For the text-containing cell, return its midpoint in (X, Y) coordinate format. 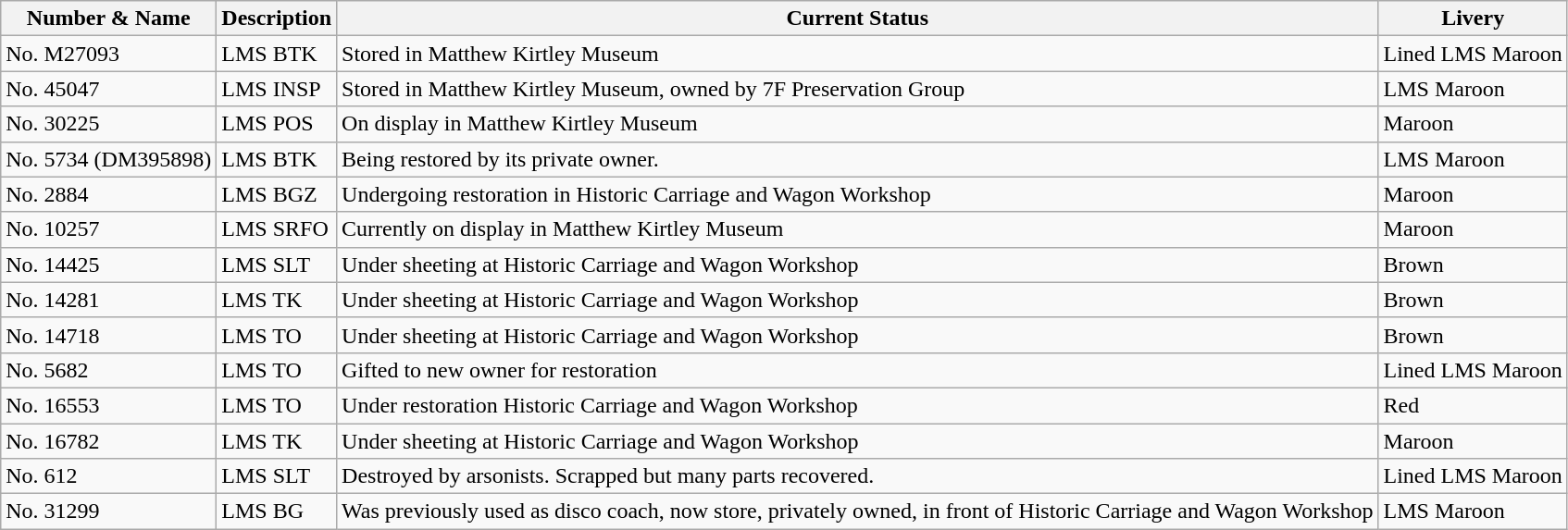
No. 14718 (109, 335)
No. 14281 (109, 300)
No. M27093 (109, 54)
No. 14425 (109, 265)
No. 10257 (109, 229)
No. 2884 (109, 194)
Was previously used as disco coach, now store, privately owned, in front of Historic Carriage and Wagon Workshop (857, 512)
Being restored by its private owner. (857, 159)
No. 5682 (109, 370)
No. 612 (109, 476)
LMS INSP (277, 89)
Under restoration Historic Carriage and Wagon Workshop (857, 405)
LMS BGZ (277, 194)
LMS POS (277, 124)
No. 16782 (109, 441)
Livery (1473, 18)
LMS SRFO (277, 229)
On display in Matthew Kirtley Museum (857, 124)
No. 5734 (DM395898) (109, 159)
Undergoing restoration in Historic Carriage and Wagon Workshop (857, 194)
Gifted to new owner for restoration (857, 370)
Number & Name (109, 18)
Current Status (857, 18)
Destroyed by arsonists. Scrapped but many parts recovered. (857, 476)
Red (1473, 405)
No. 45047 (109, 89)
LMS BG (277, 512)
Description (277, 18)
No. 16553 (109, 405)
No. 31299 (109, 512)
No. 30225 (109, 124)
Currently on display in Matthew Kirtley Museum (857, 229)
Stored in Matthew Kirtley Museum (857, 54)
Stored in Matthew Kirtley Museum, owned by 7F Preservation Group (857, 89)
